For the text-containing cell, return its midpoint in [x, y] coordinate format. 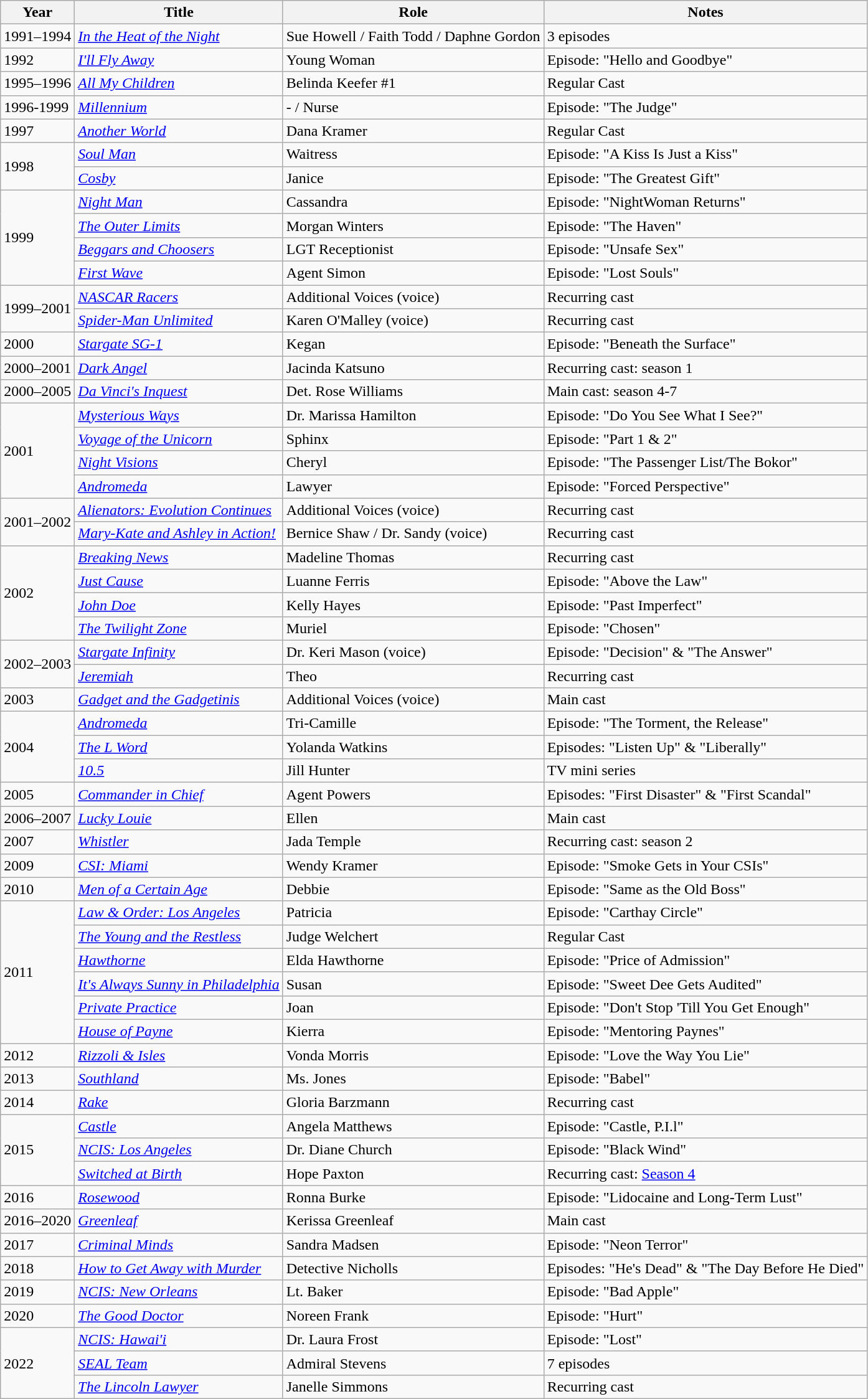
How to Get Away with Murder [179, 1268]
2016 [37, 1197]
Vonda Morris [413, 1055]
Young Woman [413, 60]
Episode: "Above the Law" [705, 581]
Men of a Certain Age [179, 889]
Notes [705, 12]
Elda Hawthorne [413, 960]
Dark Angel [179, 368]
Recurring cast: Season 4 [705, 1174]
Da Vinci's Inquest [179, 392]
2001–2002 [37, 522]
NCIS: Los Angeles [179, 1150]
Episode: "Decision" & "The Answer" [705, 652]
Luanne Ferris [413, 581]
- / Nurse [413, 107]
Episode: "The Judge" [705, 107]
2014 [37, 1103]
2000 [37, 344]
I'll Fly Away [179, 60]
Bernice Shaw / Dr. Sandy (voice) [413, 534]
All My Children [179, 83]
Criminal Minds [179, 1245]
Sphinx [413, 439]
Switched at Birth [179, 1174]
1998 [37, 166]
Patricia [413, 913]
Debbie [413, 889]
2006–2007 [37, 818]
1996-1999 [37, 107]
Karen O'Malley (voice) [413, 321]
Janice [413, 178]
CSI: Miami [179, 865]
Judge Welchert [413, 936]
Episode: "Beneath the Surface" [705, 344]
Cosby [179, 178]
Jacinda Katsuno [413, 368]
2000–2005 [37, 392]
Episode: "A Kiss Is Just a Kiss" [705, 154]
Kegan [413, 344]
Belinda Keefer #1 [413, 83]
Dr. Keri Mason (voice) [413, 652]
2000–2001 [37, 368]
Gloria Barzmann [413, 1103]
Southland [179, 1079]
The Good Doctor [179, 1316]
2007 [37, 842]
Episode: "Forced Perspective" [705, 486]
2012 [37, 1055]
Episode: "Hello and Goodbye" [705, 60]
Noreen Frank [413, 1316]
Rizzoli & Isles [179, 1055]
Episode: "Past Imperfect" [705, 605]
Episode: "Lost" [705, 1339]
Jada Temple [413, 842]
2011 [37, 972]
Jeremiah [179, 676]
Episode: "Lost Souls" [705, 273]
1999–2001 [37, 309]
Muriel [413, 628]
3 episodes [705, 36]
1999 [37, 237]
Title [179, 12]
2013 [37, 1079]
Episodes: "He's Dead" & "The Day Before He Died" [705, 1268]
John Doe [179, 605]
2002 [37, 593]
Tri-Camille [413, 723]
Commander in Chief [179, 794]
Episode: "Mentoring Paynes" [705, 1031]
Episode: "Castle, P.I.l" [705, 1126]
Waitress [413, 154]
Episode: "Love the Way You Lie" [705, 1055]
Detective Nicholls [413, 1268]
Episode: "Hurt" [705, 1316]
Yolanda Watkins [413, 747]
2010 [37, 889]
Soul Man [179, 154]
Breaking News [179, 557]
Episode: "Bad Apple" [705, 1292]
Mysterious Ways [179, 415]
First Wave [179, 273]
Madeline Thomas [413, 557]
Night Man [179, 202]
Whistler [179, 842]
Episode: "Babel" [705, 1079]
Hawthorne [179, 960]
Kerissa Greenleaf [413, 1221]
Wendy Kramer [413, 865]
Admiral Stevens [413, 1363]
The Outer Limits [179, 225]
Episode: "Part 1 & 2" [705, 439]
The L Word [179, 747]
Rosewood [179, 1197]
In the Heat of the Night [179, 36]
Rake [179, 1103]
Recurring cast: season 1 [705, 368]
Night Visions [179, 463]
Castle [179, 1126]
1995–1996 [37, 83]
Alienators: Evolution Continues [179, 510]
Sandra Madsen [413, 1245]
Morgan Winters [413, 225]
Role [413, 12]
2019 [37, 1292]
1992 [37, 60]
Lt. Baker [413, 1292]
Episode: "Unsafe Sex" [705, 249]
Episode: "Smoke Gets in Your CSIs" [705, 865]
Main cast: season 4-7 [705, 392]
Kierra [413, 1031]
Millennium [179, 107]
2017 [37, 1245]
Episode: "Sweet Dee Gets Audited" [705, 984]
Stargate SG-1 [179, 344]
Ellen [413, 818]
2002–2003 [37, 664]
LGT Receptionist [413, 249]
Episode: "Do You See What I See?" [705, 415]
Episode: "Neon Terror" [705, 1245]
Episode: "Price of Admission" [705, 960]
2022 [37, 1363]
Episode: "The Haven" [705, 225]
2005 [37, 794]
NASCAR Racers [179, 297]
Mary-Kate and Ashley in Action! [179, 534]
2020 [37, 1316]
Episode: "Lidocaine and Long-Term Lust" [705, 1197]
Sue Howell / Faith Todd / Daphne Gordon [413, 36]
Episode: "The Greatest Gift" [705, 178]
Ronna Burke [413, 1197]
Dr. Laura Frost [413, 1339]
Episode: "Carthay Circle" [705, 913]
2004 [37, 747]
1997 [37, 131]
Greenleaf [179, 1221]
Episode: "Same as the Old Boss" [705, 889]
Lawyer [413, 486]
The Twilight Zone [179, 628]
Just Cause [179, 581]
7 episodes [705, 1363]
Joan [413, 1007]
Gadget and the Gadgetinis [179, 700]
Agent Powers [413, 794]
NCIS: Hawai'i [179, 1339]
NCIS: New Orleans [179, 1292]
Janelle Simmons [413, 1387]
Dr. Marissa Hamilton [413, 415]
Dr. Diane Church [413, 1150]
2001 [37, 451]
Ms. Jones [413, 1079]
Stargate Infinity [179, 652]
Voyage of the Unicorn [179, 439]
Cheryl [413, 463]
10.5 [179, 771]
Det. Rose Williams [413, 392]
SEAL Team [179, 1363]
Dana Kramer [413, 131]
Episodes: "Listen Up" & "Liberally" [705, 747]
Episodes: "First Disaster" & "First Scandal" [705, 794]
Episode: "Black Wind" [705, 1150]
1991–1994 [37, 36]
2009 [37, 865]
Recurring cast: season 2 [705, 842]
Jill Hunter [413, 771]
The Young and the Restless [179, 936]
Susan [413, 984]
House of Payne [179, 1031]
Hope Paxton [413, 1174]
Kelly Hayes [413, 605]
2016–2020 [37, 1221]
Episode: "The Torment, the Release" [705, 723]
Episode: "The Passenger List/The Bokor" [705, 463]
Spider-Man Unlimited [179, 321]
Lucky Louie [179, 818]
Episode: "NightWoman Returns" [705, 202]
2015 [37, 1150]
Agent Simon [413, 273]
TV mini series [705, 771]
2018 [37, 1268]
Episode: "Chosen" [705, 628]
Cassandra [413, 202]
Episode: "Don't Stop 'Till You Get Enough" [705, 1007]
Theo [413, 676]
The Lincoln Lawyer [179, 1387]
Law & Order: Los Angeles [179, 913]
Year [37, 12]
Another World [179, 131]
Beggars and Choosers [179, 249]
2003 [37, 700]
Private Practice [179, 1007]
It's Always Sunny in Philadelphia [179, 984]
Angela Matthews [413, 1126]
